Find where the given text appears and provide that cell's center as (x, y) coordinate. 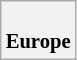
Europe (38, 29)
